Return (X, Y) of the center of cell containing provided text 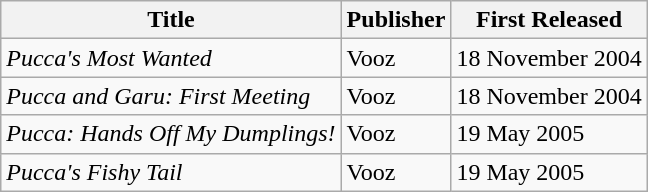
Pucca's Most Wanted (171, 58)
Pucca: Hands Off My Dumplings! (171, 134)
Publisher (396, 20)
Pucca's Fishy Tail (171, 172)
Pucca and Garu: First Meeting (171, 96)
Title (171, 20)
First Released (549, 20)
